Return [X, Y] of the center of cell containing provided text 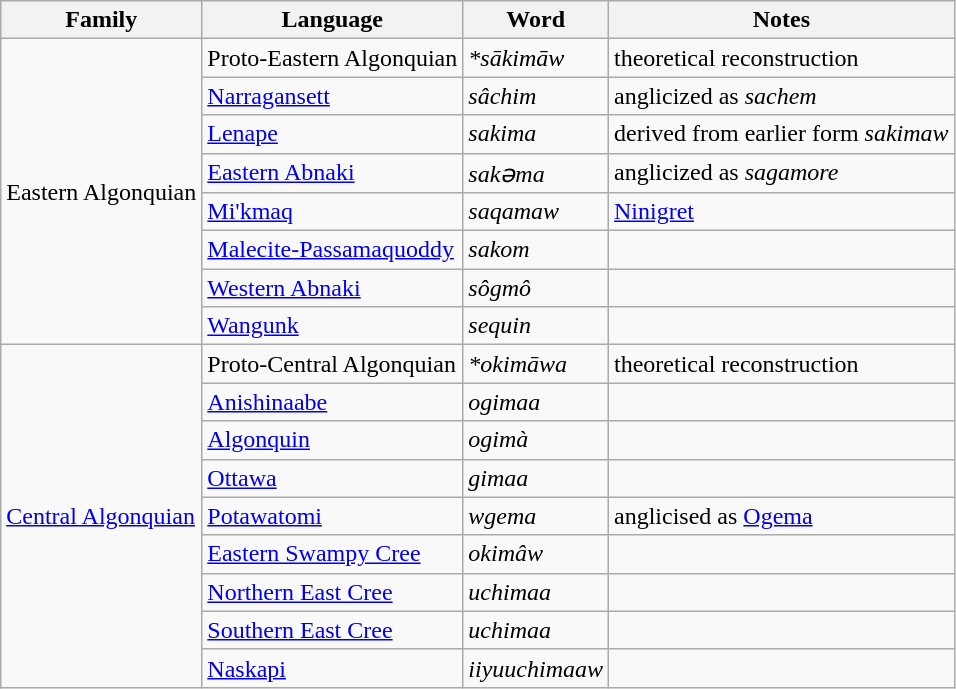
Malecite-Passamaquoddy [332, 250]
sâchim [536, 96]
Proto-Central Algonquian [332, 364]
Family [102, 20]
okimâw [536, 554]
sôgmô [536, 288]
gimaa [536, 478]
Potawatomi [332, 516]
saqamaw [536, 212]
Notes [782, 20]
iiyuuchimaaw [536, 668]
Ottawa [332, 478]
anglicized as sachem [782, 96]
anglicised as Ogema [782, 516]
Lenape [332, 134]
Proto-Eastern Algonquian [332, 58]
Western Abnaki [332, 288]
derived from earlier form sakimaw [782, 134]
sakom [536, 250]
ogimà [536, 440]
Narragansett [332, 96]
Word [536, 20]
Language [332, 20]
sakima [536, 134]
Northern East Cree [332, 592]
Ninigret [782, 212]
Wangunk [332, 326]
anglicized as sagamore [782, 173]
wgema [536, 516]
Anishinaabe [332, 402]
sequin [536, 326]
*okimāwa [536, 364]
*sākimāw [536, 58]
Southern East Cree [332, 630]
Naskapi [332, 668]
Algonquin [332, 440]
Central Algonquian [102, 516]
Eastern Abnaki [332, 173]
Eastern Swampy Cree [332, 554]
Mi'kmaq [332, 212]
ogimaa [536, 402]
sakəma [536, 173]
Eastern Algonquian [102, 192]
